Identify which cell holds the provided text, then report its [X, Y] central coordinate. 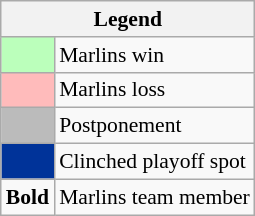
Clinched playoff spot [154, 162]
Marlins win [154, 55]
Legend [128, 19]
Bold [28, 197]
Postponement [154, 126]
Marlins loss [154, 90]
Marlins team member [154, 197]
